Find where the given text appears and provide that cell's center as [X, Y] coordinate. 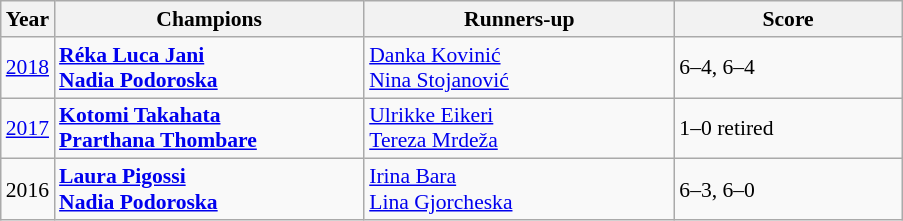
1–0 retired [788, 128]
Year [28, 19]
6–4, 6–4 [788, 68]
Score [788, 19]
2018 [28, 68]
Réka Luca Jani Nadia Podoroska [209, 68]
Ulrikke Eikeri Tereza Mrdeža [519, 128]
Danka Kovinić Nina Stojanović [519, 68]
Runners-up [519, 19]
2016 [28, 190]
Champions [209, 19]
Laura Pigossi Nadia Podoroska [209, 190]
Kotomi Takahata Prarthana Thombare [209, 128]
6–3, 6–0 [788, 190]
2017 [28, 128]
Irina Bara Lina Gjorcheska [519, 190]
